Detect which cell encompasses the target text, then output its (x, y) center coordinate. 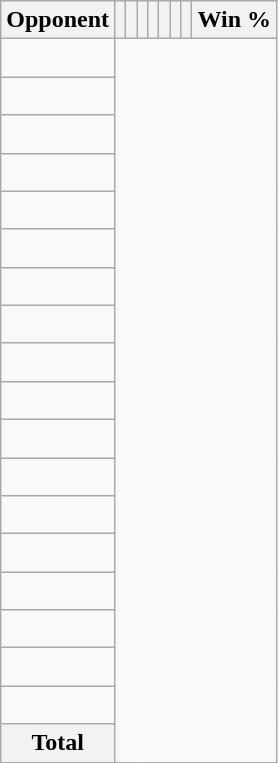
Total (58, 743)
Opponent (58, 20)
Win % (234, 20)
